Scan for the cell matching the given text and deliver its [x, y] coordinate at center. 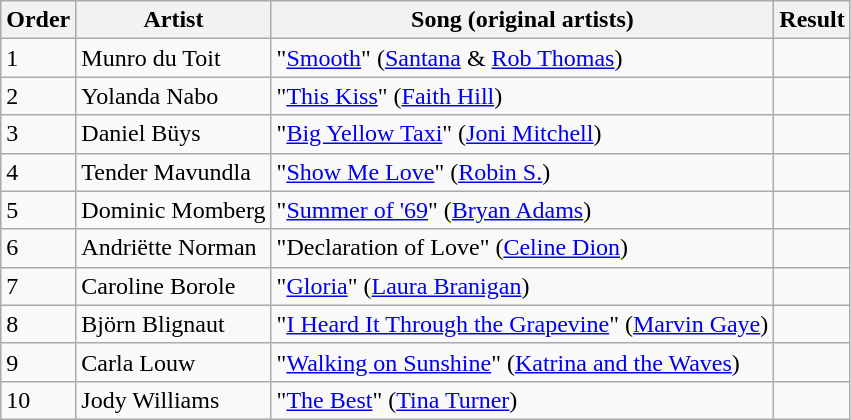
1 [38, 58]
Dominic Momberg [174, 210]
4 [38, 172]
2 [38, 96]
5 [38, 210]
Andriëtte Norman [174, 248]
Munro du Toit [174, 58]
"Smooth" (Santana & Rob Thomas) [522, 58]
Song (original artists) [522, 20]
"Big Yellow Taxi" (Joni Mitchell) [522, 134]
Tender Mavundla [174, 172]
"Show Me Love" (Robin S.) [522, 172]
Result [812, 20]
"Summer of '69" (Bryan Adams) [522, 210]
Caroline Borole [174, 286]
9 [38, 362]
8 [38, 324]
"Gloria" (Laura Branigan) [522, 286]
"This Kiss" (Faith Hill) [522, 96]
3 [38, 134]
"The Best" (Tina Turner) [522, 400]
Order [38, 20]
7 [38, 286]
6 [38, 248]
"I Heard It Through the Grapevine" (Marvin Gaye) [522, 324]
Björn Blignaut [174, 324]
10 [38, 400]
"Walking on Sunshine" (Katrina and the Waves) [522, 362]
Jody Williams [174, 400]
Carla Louw [174, 362]
Artist [174, 20]
"Declaration of Love" (Celine Dion) [522, 248]
Yolanda Nabo [174, 96]
Daniel Büys [174, 134]
